Output the [X, Y] coordinate of the center of the cell containing the given text.  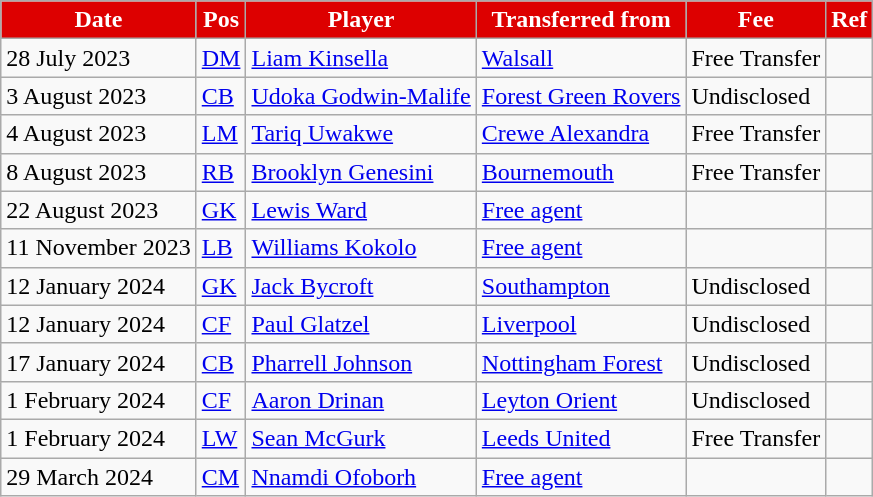
CM [221, 477]
Nottingham Forest [581, 362]
Transferred from [581, 20]
Crewe Alexandra [581, 134]
29 March 2024 [98, 477]
4 August 2023 [98, 134]
RB [221, 172]
Fee [756, 20]
Lewis Ward [361, 210]
Tariq Uwakwe [361, 134]
Leeds United [581, 438]
LW [221, 438]
Pos [221, 20]
Nnamdi Ofoborh [361, 477]
8 August 2023 [98, 172]
LM [221, 134]
Udoka Godwin-Malife [361, 96]
17 January 2024 [98, 362]
Williams Kokolo [361, 248]
Bournemouth [581, 172]
28 July 2023 [98, 58]
Aaron Drinan [361, 400]
Southampton [581, 286]
3 August 2023 [98, 96]
LB [221, 248]
11 November 2023 [98, 248]
Jack Bycroft [361, 286]
DM [221, 58]
Leyton Orient [581, 400]
Forest Green Rovers [581, 96]
Liam Kinsella [361, 58]
22 August 2023 [98, 210]
Ref [850, 20]
Walsall [581, 58]
Sean McGurk [361, 438]
Date [98, 20]
Pharrell Johnson [361, 362]
Liverpool [581, 324]
Paul Glatzel [361, 324]
Brooklyn Genesini [361, 172]
Player [361, 20]
